Scan for the cell matching the given text and deliver its [x, y] coordinate at center. 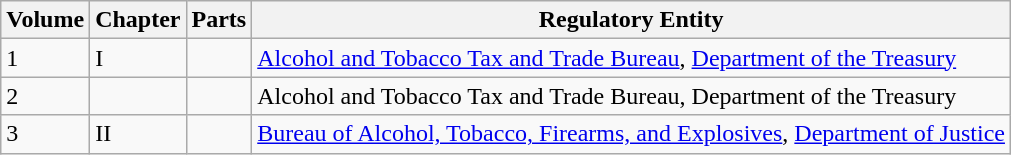
3 [46, 134]
Bureau of Alcohol, Tobacco, Firearms, and Explosives, Department of Justice [632, 134]
2 [46, 96]
Regulatory Entity [632, 20]
II [138, 134]
1 [46, 58]
Parts [219, 20]
Chapter [138, 20]
Volume [46, 20]
I [138, 58]
